Output the [x, y] coordinate of the center of the cell containing the given text.  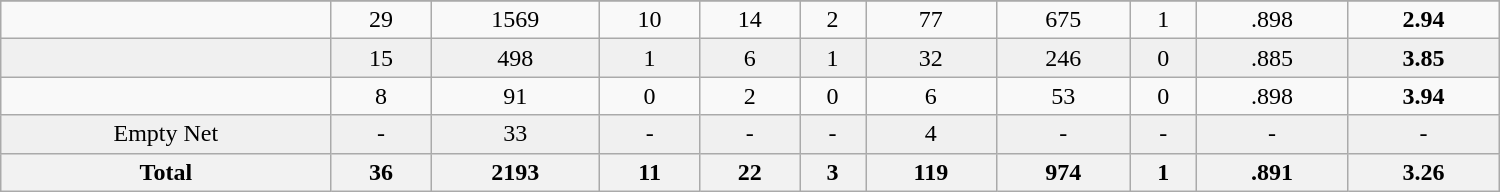
.891 [1272, 172]
32 [932, 58]
675 [1063, 20]
33 [516, 134]
3 [833, 172]
4 [932, 134]
14 [750, 20]
22 [750, 172]
498 [516, 58]
15 [381, 58]
3.85 [1424, 58]
974 [1063, 172]
8 [381, 96]
2.94 [1424, 20]
119 [932, 172]
246 [1063, 58]
91 [516, 96]
3.26 [1424, 172]
Total [166, 172]
Empty Net [166, 134]
2193 [516, 172]
29 [381, 20]
1569 [516, 20]
3.94 [1424, 96]
10 [650, 20]
36 [381, 172]
77 [932, 20]
53 [1063, 96]
11 [650, 172]
.885 [1272, 58]
